From the cell containing the given text, extract its center point as (X, Y) coordinate. 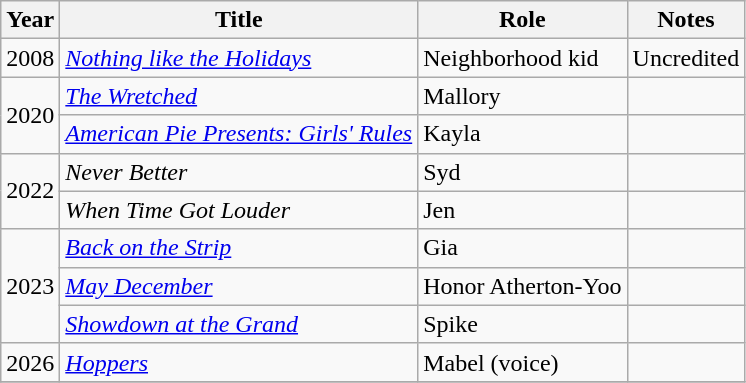
Showdown at the Grand (239, 324)
Nothing like the Holidays (239, 58)
Kayla (522, 134)
2020 (30, 115)
Honor Atherton-Yoo (522, 286)
Role (522, 20)
Title (239, 20)
Syd (522, 172)
Spike (522, 324)
2008 (30, 58)
Year (30, 20)
Gia (522, 248)
Mallory (522, 96)
Back on the Strip (239, 248)
American Pie Presents: Girls' Rules (239, 134)
Notes (686, 20)
2026 (30, 362)
2022 (30, 191)
Hoppers (239, 362)
Neighborhood kid (522, 58)
When Time Got Louder (239, 210)
The Wretched (239, 96)
Uncredited (686, 58)
Mabel (voice) (522, 362)
Jen (522, 210)
Never Better (239, 172)
2023 (30, 286)
May December (239, 286)
